Pinpoint the cell where the given text exists, returning its [X, Y] midpoint coordinate. 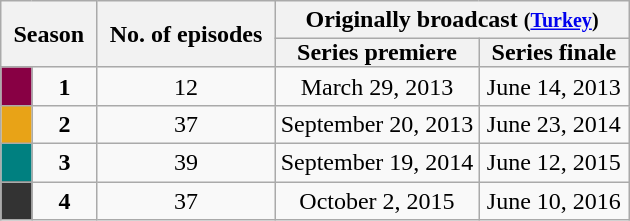
Originally broadcast (Turkey) [452, 20]
June 23, 2014 [554, 124]
September 20, 2013 [377, 124]
June 12, 2015 [554, 162]
September 19, 2014 [377, 162]
1 [64, 86]
Series finale [554, 53]
October 2, 2015 [377, 201]
39 [186, 162]
June 10, 2016 [554, 201]
3 [64, 162]
Season [49, 34]
June 14, 2013 [554, 86]
March 29, 2013 [377, 86]
2 [64, 124]
12 [186, 86]
No. of episodes [186, 34]
Series premiere [377, 53]
4 [64, 201]
